Find where the given text appears and provide that cell's center as (x, y) coordinate. 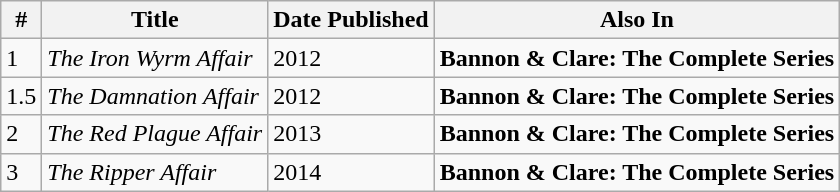
Date Published (351, 20)
Also In (636, 20)
3 (22, 172)
1 (22, 58)
1.5 (22, 96)
The Red Plague Affair (155, 134)
2013 (351, 134)
The Damnation Affair (155, 96)
The Iron Wyrm Affair (155, 58)
2014 (351, 172)
The Ripper Affair (155, 172)
# (22, 20)
Title (155, 20)
2 (22, 134)
